For the text-containing cell, return its midpoint in (x, y) coordinate format. 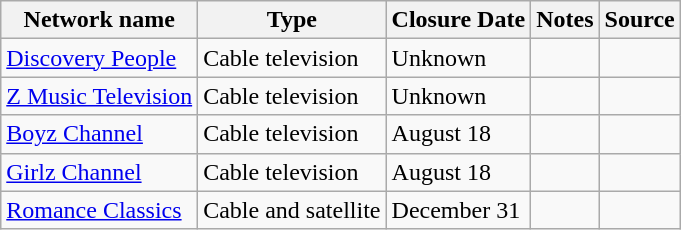
Discovery People (100, 58)
Source (640, 20)
Boyz Channel (100, 134)
Notes (565, 20)
Network name (100, 20)
Type (292, 20)
December 31 (458, 210)
Z Music Television (100, 96)
Girlz Channel (100, 172)
Romance Classics (100, 210)
Closure Date (458, 20)
Cable and satellite (292, 210)
